Detect which cell encompasses the target text, then output its [X, Y] center coordinate. 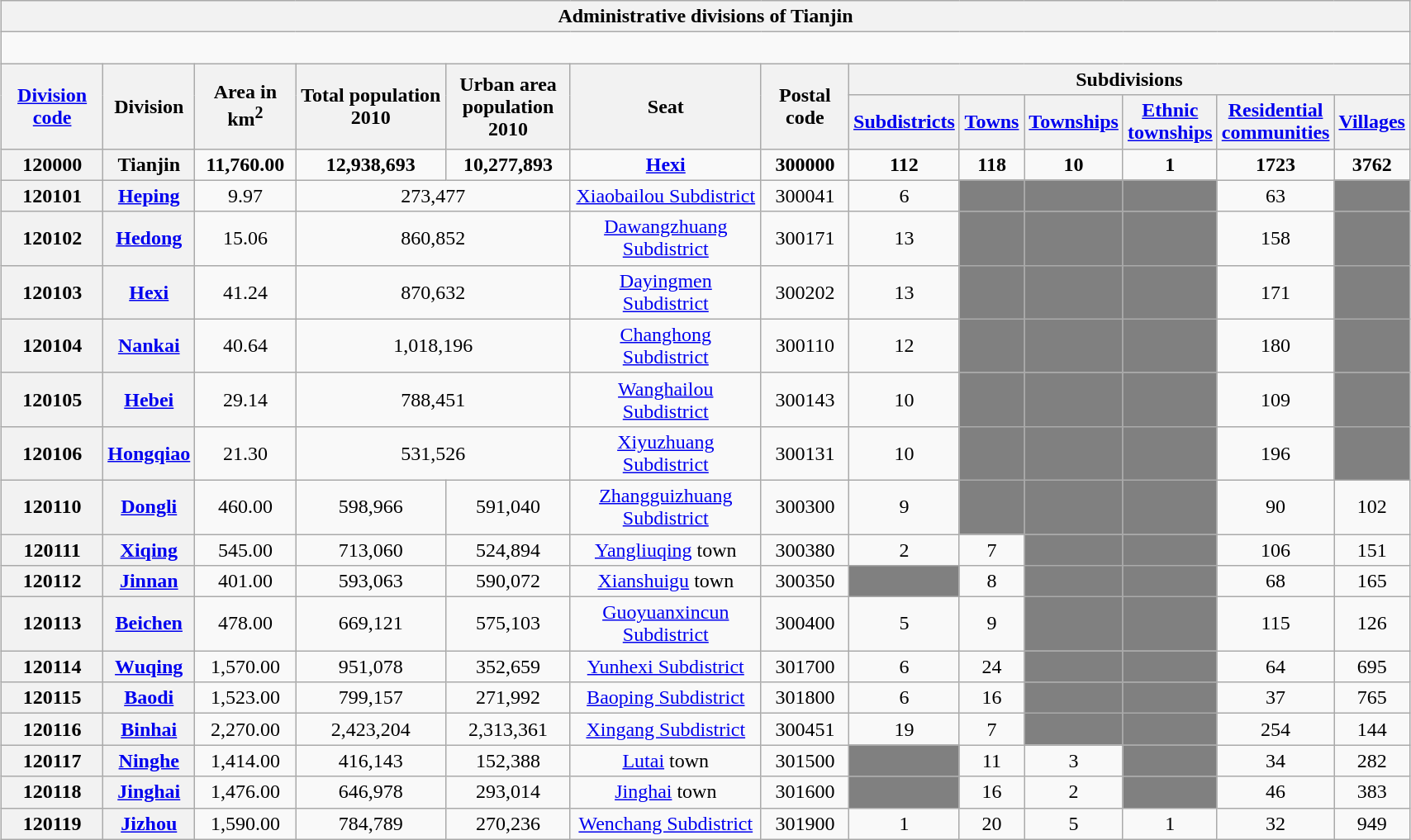
Villages [1372, 122]
951,078 [371, 667]
144 [1372, 729]
Division code [53, 106]
401.00 [245, 581]
593,063 [371, 581]
Tianjin [149, 164]
120114 [53, 667]
Administrative divisions of Tianjin [705, 17]
300000 [805, 164]
41.24 [245, 292]
Changhong Subdistrict [666, 345]
Wanghailou Subdistrict [666, 400]
Xianshuigu town [666, 581]
300380 [805, 549]
1,476.00 [245, 792]
646,978 [371, 792]
Dayingmen Subdistrict [666, 292]
Area in km2 [245, 106]
788,451 [433, 400]
524,894 [509, 549]
300350 [805, 581]
Yunhexi Subdistrict [666, 667]
15.06 [245, 238]
120117 [53, 761]
300171 [805, 238]
301700 [805, 667]
Dawangzhuang Subdistrict [666, 238]
120103 [53, 292]
270,236 [509, 823]
Baoping Subdistrict [666, 698]
64 [1276, 667]
598,966 [371, 507]
695 [1372, 667]
Lutai town [666, 761]
300300 [805, 507]
112 [905, 164]
109 [1276, 400]
Wenchang Subdistrict [666, 823]
2,423,204 [371, 729]
Nankai [149, 345]
301800 [805, 698]
165 [1372, 581]
Beichen [149, 624]
90 [1276, 507]
118 [991, 164]
Division [149, 106]
120112 [53, 581]
Xiaobailou Subdistrict [666, 196]
860,852 [433, 238]
478.00 [245, 624]
591,040 [509, 507]
1,414.00 [245, 761]
12,938,693 [371, 164]
282 [1372, 761]
Baodi [149, 698]
713,060 [371, 549]
799,157 [371, 698]
63 [1276, 196]
2,270.00 [245, 729]
120119 [53, 823]
Postal code [805, 106]
575,103 [509, 624]
Jinghai [149, 792]
126 [1372, 624]
34 [1276, 761]
Townships [1074, 122]
300451 [805, 729]
120113 [53, 624]
870,632 [433, 292]
352,659 [509, 667]
20 [991, 823]
Binhai [149, 729]
Heping [149, 196]
171 [1276, 292]
1723 [1276, 164]
1,570.00 [245, 667]
Jizhou [149, 823]
152,388 [509, 761]
106 [1276, 549]
120000 [53, 164]
Xiqing [149, 549]
29.14 [245, 400]
300400 [805, 624]
196 [1276, 453]
416,143 [371, 761]
24 [991, 667]
37 [1276, 698]
Hedong [149, 238]
21.30 [245, 453]
40.64 [245, 345]
300041 [805, 196]
300110 [805, 345]
301900 [805, 823]
Yangliuqing town [666, 549]
3 [1074, 761]
Wuqing [149, 667]
Guoyuanxincun Subdistrict [666, 624]
120118 [53, 792]
Ninghe [149, 761]
1,590.00 [245, 823]
Hongqiao [149, 453]
11,760.00 [245, 164]
784,789 [371, 823]
158 [1276, 238]
460.00 [245, 507]
120116 [53, 729]
301600 [805, 792]
531,526 [433, 453]
120110 [53, 507]
Urban areapopulation 2010 [509, 106]
765 [1372, 698]
Xingang Subdistrict [666, 729]
102 [1372, 507]
9.97 [245, 196]
12 [905, 345]
68 [1276, 581]
Subdivisions [1130, 79]
Jinnan [149, 581]
Seat [666, 106]
Jinghai town [666, 792]
120105 [53, 400]
1,018,196 [433, 345]
Total population 2010 [371, 106]
120102 [53, 238]
19 [905, 729]
300143 [805, 400]
271,992 [509, 698]
1,523.00 [245, 698]
46 [1276, 792]
949 [1372, 823]
120111 [53, 549]
Ethnic townships [1170, 122]
Hebei [149, 400]
10,277,893 [509, 164]
545.00 [245, 549]
254 [1276, 729]
Dongli [149, 507]
Subdistricts [905, 122]
669,121 [371, 624]
120106 [53, 453]
120101 [53, 196]
Towns [991, 122]
2,313,361 [509, 729]
115 [1276, 624]
8 [991, 581]
383 [1372, 792]
3762 [1372, 164]
180 [1276, 345]
293,014 [509, 792]
300131 [805, 453]
151 [1372, 549]
Xiyuzhuang Subdistrict [666, 453]
Residential communities [1276, 122]
120104 [53, 345]
301500 [805, 761]
273,477 [433, 196]
300202 [805, 292]
590,072 [509, 581]
Zhangguizhuang Subdistrict [666, 507]
11 [991, 761]
120115 [53, 698]
32 [1276, 823]
